From the cell containing the given text, extract its center point as [x, y] coordinate. 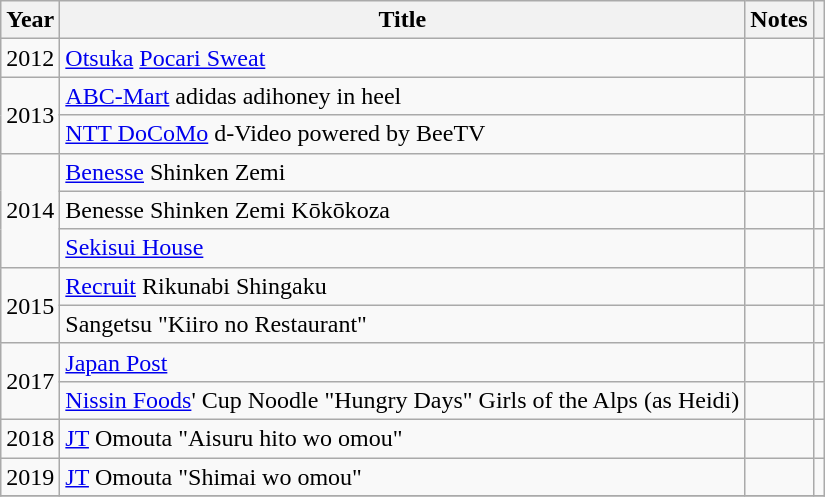
Recruit Rikunabi Shingaku [402, 286]
Benesse Shinken Zemi [402, 172]
JT Omouta "Shimai wo omou" [402, 477]
2015 [30, 305]
2019 [30, 477]
Japan Post [402, 362]
JT Omouta "Aisuru hito wo omou" [402, 438]
2018 [30, 438]
Notes [779, 20]
2013 [30, 115]
Sekisui House [402, 248]
2017 [30, 381]
NTT DoCoMo d-Video powered by BeeTV [402, 134]
2012 [30, 58]
Title [402, 20]
Sangetsu "Kiiro no Restaurant" [402, 324]
ABC-Mart adidas adihoney in heel [402, 96]
Nissin Foods' Cup Noodle "Hungry Days" Girls of the Alps (as Heidi) [402, 400]
Year [30, 20]
Benesse Shinken Zemi Kōkōkoza [402, 210]
Otsuka Pocari Sweat [402, 58]
2014 [30, 210]
